Pinpoint the cell where the given text exists, returning its [X, Y] midpoint coordinate. 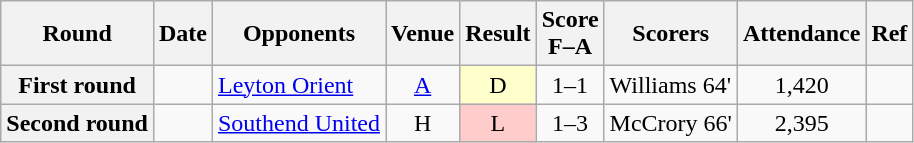
Second round [78, 123]
Attendance [801, 34]
2,395 [801, 123]
A [423, 85]
1,420 [801, 85]
First round [78, 85]
1–1 [570, 85]
Venue [423, 34]
H [423, 123]
L [498, 123]
Scorers [670, 34]
Williams 64' [670, 85]
Opponents [298, 34]
McCrory 66' [670, 123]
D [498, 85]
Result [498, 34]
Date [182, 34]
Leyton Orient [298, 85]
1–3 [570, 123]
Round [78, 34]
Ref [890, 34]
ScoreF–A [570, 34]
Southend United [298, 123]
